Output the (x, y) coordinate of the center of the cell containing the given text.  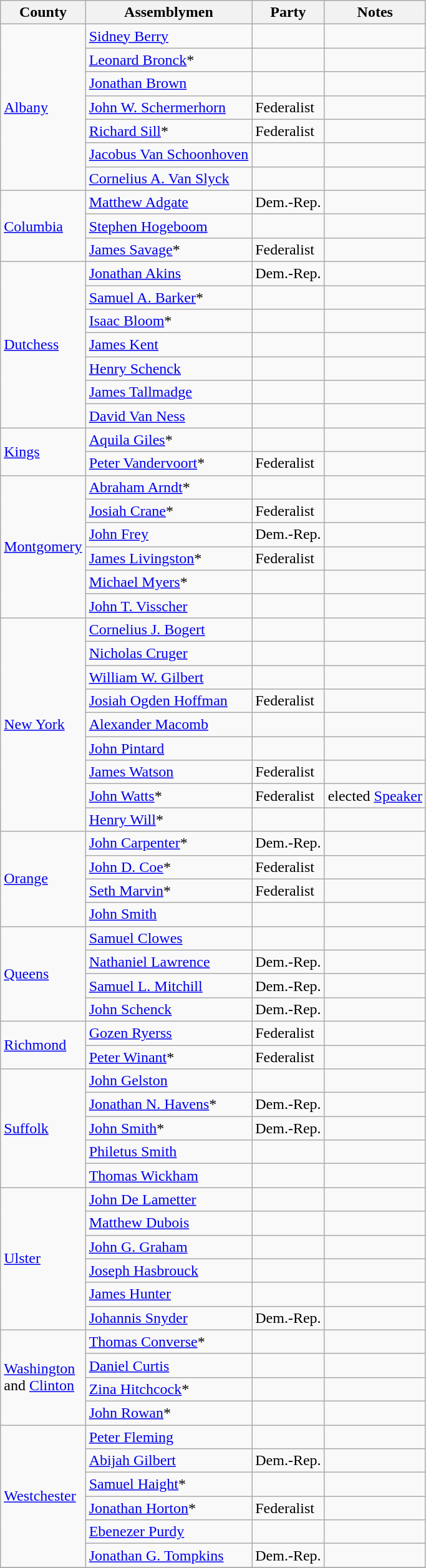
Thomas Wickham (168, 1176)
Seth Marvin* (168, 891)
Henry Schenck (168, 369)
John D. Coe* (168, 867)
John Gelston (168, 1081)
Leonard Bronck* (168, 60)
Stephen Hogeboom (168, 226)
Johannis Snyder (168, 1318)
Columbia (43, 226)
Peter Fleming (168, 1436)
David Van Ness (168, 416)
elected Speaker (375, 796)
Matthew Dubois (168, 1223)
Montgomery (43, 546)
Ebenezer Purdy (168, 1532)
Josiah Ogden Hoffman (168, 701)
Albany (43, 107)
Jonathan G. Tompkins (168, 1556)
Party (288, 12)
Zina Hitchcock* (168, 1389)
Philetus Smith (168, 1152)
James Hunter (168, 1294)
Westchester (43, 1496)
John T. Visscher (168, 606)
Samuel A. Barker* (168, 298)
Peter Vandervoort* (168, 463)
Jonathan Brown (168, 84)
James Watson (168, 772)
Jacobus Van Schoonhoven (168, 155)
James Tallmadge (168, 392)
Samuel Haight* (168, 1484)
Samuel Clowes (168, 938)
John Frey (168, 535)
Abijah Gilbert (168, 1461)
Jonathan Horton* (168, 1508)
Assemblymen (168, 12)
Queens (43, 974)
Matthew Adgate (168, 202)
Thomas Converse* (168, 1342)
Kings (43, 452)
Notes (375, 12)
Jonathan N. Havens* (168, 1105)
Orange (43, 879)
Sidney Berry (168, 36)
Samuel L. Mitchill (168, 985)
John W. Schermerhorn (168, 107)
John De Lametter (168, 1199)
County (43, 12)
James Savage* (168, 249)
Joseph Hasbrouck (168, 1270)
Nicholas Cruger (168, 653)
Josiah Crane* (168, 511)
John Smith* (168, 1128)
Cornelius A. Van Slyck (168, 178)
John Schenck (168, 1009)
John Pintard (168, 748)
Cornelius J. Bogert (168, 629)
Jonathan Akins (168, 273)
John Rowan* (168, 1413)
James Livingston* (168, 558)
Dutchess (43, 344)
Abraham Arndt* (168, 487)
John Carpenter* (168, 843)
Isaac Bloom* (168, 321)
James Kent (168, 345)
William W. Gilbert (168, 677)
John Smith (168, 914)
John G. Graham (168, 1247)
Peter Winant* (168, 1057)
Gozen Ryerss (168, 1033)
Daniel Curtis (168, 1365)
Suffolk (43, 1128)
Aquila Giles* (168, 440)
Michael Myers* (168, 582)
Richmond (43, 1045)
John Watts* (168, 796)
Richard Sill* (168, 131)
Nathaniel Lawrence (168, 962)
Henry Will* (168, 820)
Ulster (43, 1259)
New York (43, 725)
Alexander Macomb (168, 725)
Washington and Clinton (43, 1377)
